Provide the [x, y] coordinate of the cell's center where the given text is located.  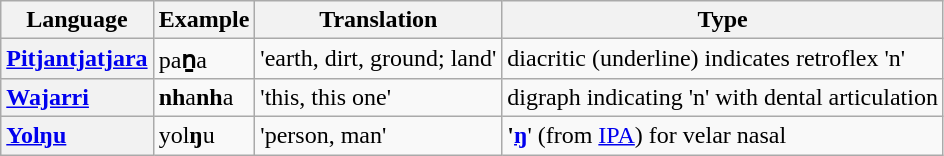
Language [77, 20]
digraph indicating 'n' with dental articulation [723, 97]
Type [723, 20]
paṉa [204, 59]
diacritic (underline) indicates retroflex 'n' [723, 59]
'person, man' [378, 135]
'this, this one' [378, 97]
'earth, dirt, ground; land' [378, 59]
Translation [378, 20]
Example [204, 20]
Wajarri [77, 97]
Yolŋu [77, 135]
Pitjantjatjara [77, 59]
yolŋu [204, 135]
'ŋ' (from IPA) for velar nasal [723, 135]
nhanha [204, 97]
